Determine the (X, Y) coordinate at the center of the cell enclosing the given text.  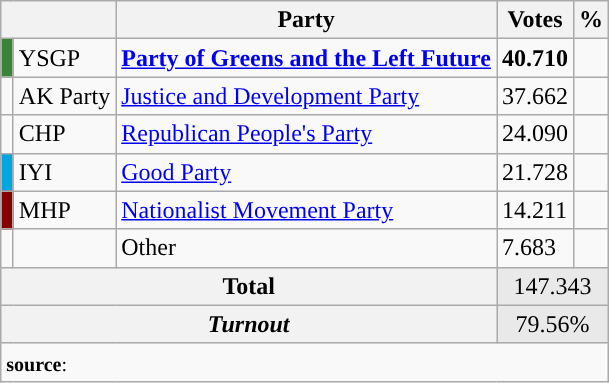
21.728 (534, 172)
7.683 (534, 248)
37.662 (534, 96)
Good Party (306, 172)
CHP (64, 134)
Other (306, 248)
Party (306, 20)
14.211 (534, 210)
24.090 (534, 134)
147.343 (552, 286)
Votes (534, 20)
source: (305, 362)
Party of Greens and the Left Future (306, 58)
79.56% (552, 324)
40.710 (534, 58)
Total (249, 286)
Justice and Development Party (306, 96)
Republican People's Party (306, 134)
Turnout (249, 324)
Nationalist Movement Party (306, 210)
AK Party (64, 96)
YSGP (64, 58)
IYI (64, 172)
MHP (64, 210)
% (592, 20)
